Find where the given text appears and provide that cell's center as (x, y) coordinate. 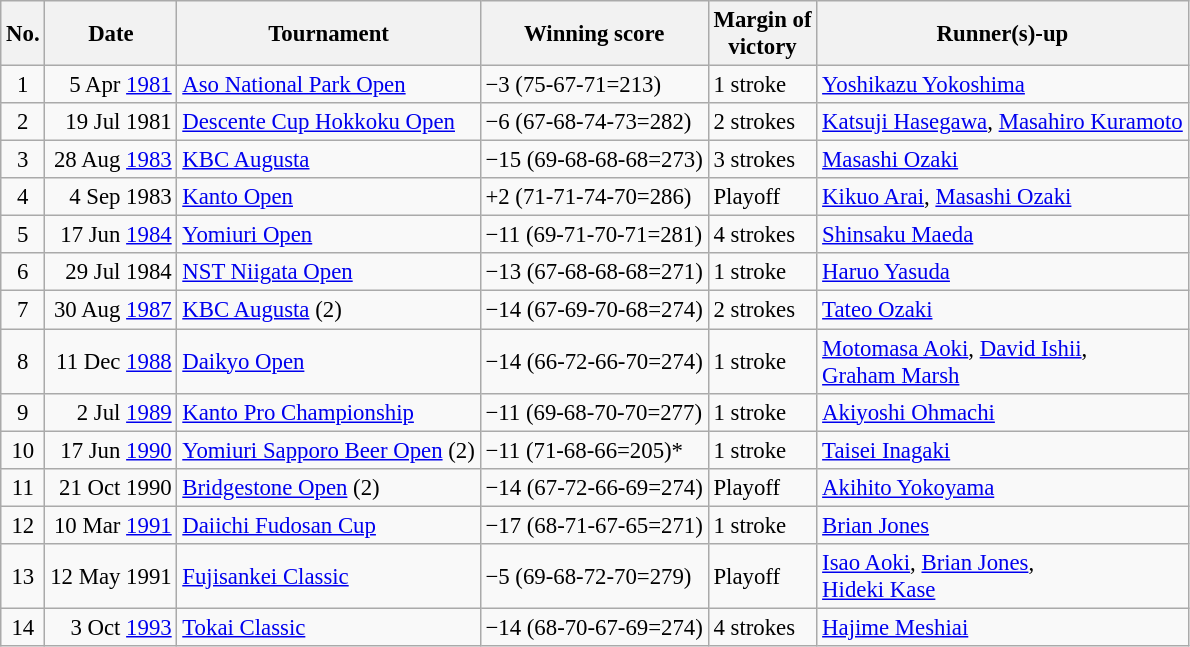
4 Sep 1983 (111, 197)
Kanto Open (328, 197)
3 strokes (762, 160)
3 (23, 160)
11 (23, 487)
2 (23, 122)
Date (111, 34)
Kanto Pro Championship (328, 412)
Taisei Inagaki (1002, 450)
−14 (67-72-66-69=274) (594, 487)
Runner(s)-up (1002, 34)
Yomiuri Open (328, 235)
Hajime Meshiai (1002, 627)
Brian Jones (1002, 525)
Masashi Ozaki (1002, 160)
−14 (67-69-70-68=274) (594, 310)
Motomasa Aoki, David Ishii, Graham Marsh (1002, 362)
−14 (68-70-67-69=274) (594, 627)
Tournament (328, 34)
9 (23, 412)
17 Jun 1984 (111, 235)
Shinsaku Maeda (1002, 235)
19 Jul 1981 (111, 122)
13 (23, 576)
28 Aug 1983 (111, 160)
Haruo Yasuda (1002, 273)
Aso National Park Open (328, 85)
Bridgestone Open (2) (328, 487)
6 (23, 273)
−11 (71-68-66=205)* (594, 450)
14 (23, 627)
Daikyo Open (328, 362)
NST Niigata Open (328, 273)
2 Jul 1989 (111, 412)
21 Oct 1990 (111, 487)
Akihito Yokoyama (1002, 487)
Fujisankei Classic (328, 576)
Winning score (594, 34)
KBC Augusta (328, 160)
5 (23, 235)
Kikuo Arai, Masashi Ozaki (1002, 197)
10 (23, 450)
−17 (68-71-67-65=271) (594, 525)
12 (23, 525)
−11 (69-71-70-71=281) (594, 235)
30 Aug 1987 (111, 310)
−5 (69-68-72-70=279) (594, 576)
Akiyoshi Ohmachi (1002, 412)
10 Mar 1991 (111, 525)
5 Apr 1981 (111, 85)
Yoshikazu Yokoshima (1002, 85)
3 Oct 1993 (111, 627)
1 (23, 85)
12 May 1991 (111, 576)
8 (23, 362)
−3 (75-67-71=213) (594, 85)
Yomiuri Sapporo Beer Open (2) (328, 450)
11 Dec 1988 (111, 362)
17 Jun 1990 (111, 450)
KBC Augusta (2) (328, 310)
−6 (67-68-74-73=282) (594, 122)
Margin ofvictory (762, 34)
4 (23, 197)
−15 (69-68-68-68=273) (594, 160)
+2 (71-71-74-70=286) (594, 197)
Daiichi Fudosan Cup (328, 525)
No. (23, 34)
29 Jul 1984 (111, 273)
Descente Cup Hokkoku Open (328, 122)
−13 (67-68-68-68=271) (594, 273)
Katsuji Hasegawa, Masahiro Kuramoto (1002, 122)
−11 (69-68-70-70=277) (594, 412)
Isao Aoki, Brian Jones, Hideki Kase (1002, 576)
Tokai Classic (328, 627)
−14 (66-72-66-70=274) (594, 362)
7 (23, 310)
Tateo Ozaki (1002, 310)
